Determine the (X, Y) coordinate at the center of the cell enclosing the given text.  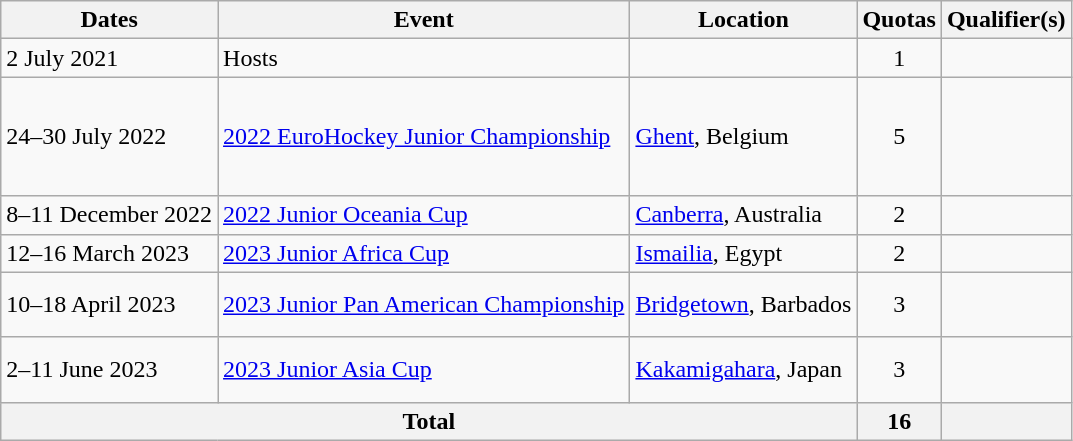
Location (744, 20)
2022 Junior Oceania Cup (424, 215)
Qualifier(s) (1006, 20)
1 (899, 58)
2023 Junior Asia Cup (424, 370)
Dates (110, 20)
2 July 2021 (110, 58)
Quotas (899, 20)
Bridgetown, Barbados (744, 304)
12–16 March 2023 (110, 253)
2023 Junior Pan American Championship (424, 304)
16 (899, 421)
Event (424, 20)
Ismailia, Egypt (744, 253)
2–11 June 2023 (110, 370)
Canberra, Australia (744, 215)
Total (429, 421)
Hosts (424, 58)
Kakamigahara, Japan (744, 370)
10–18 April 2023 (110, 304)
2022 EuroHockey Junior Championship (424, 136)
8–11 December 2022 (110, 215)
Ghent, Belgium (744, 136)
2023 Junior Africa Cup (424, 253)
24–30 July 2022 (110, 136)
5 (899, 136)
